Detect which cell encompasses the target text, then output its (x, y) center coordinate. 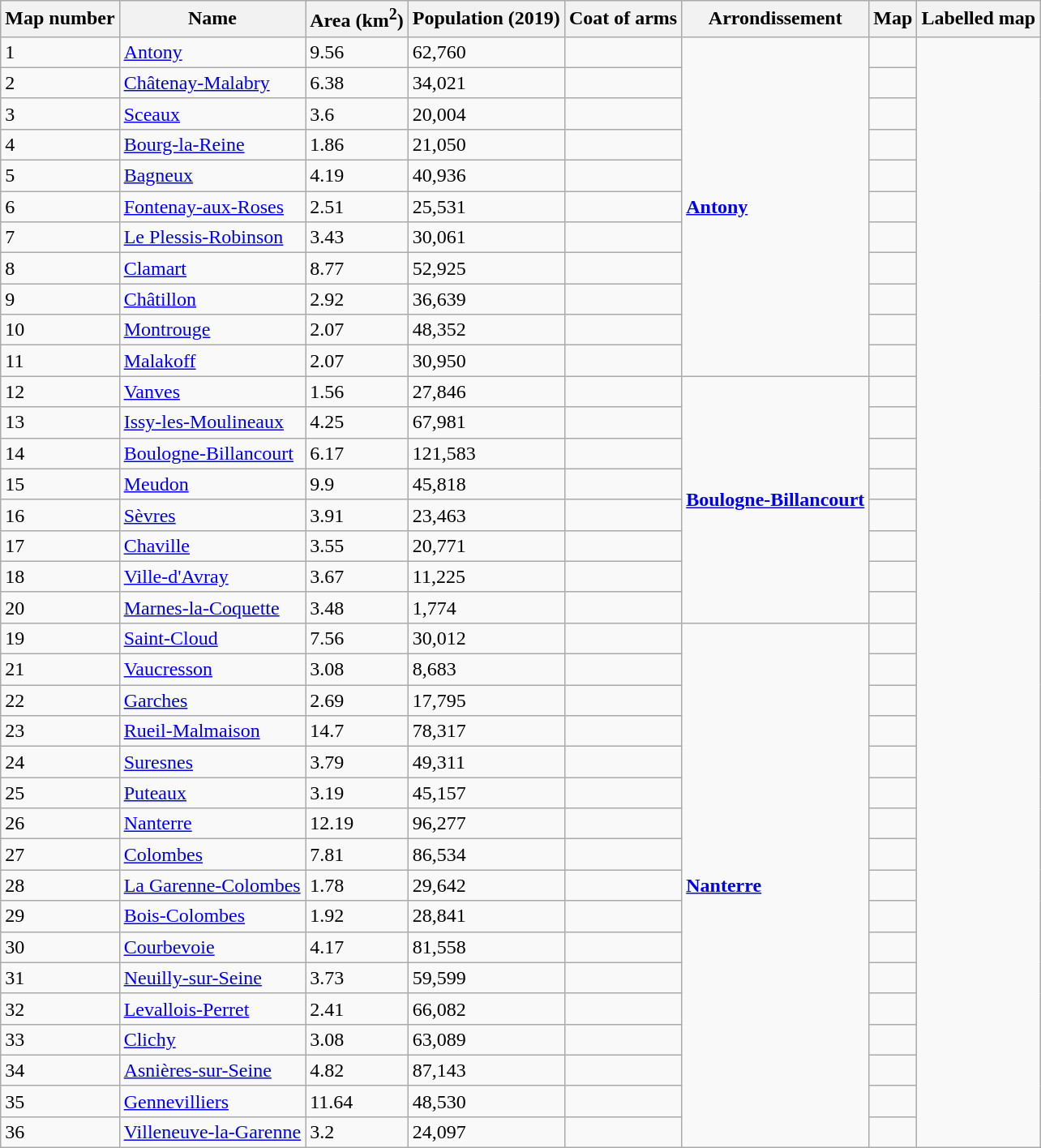
25 (60, 793)
48,352 (486, 330)
Map (893, 19)
2.69 (357, 700)
Population (2019) (486, 19)
Gennevilliers (212, 1101)
36,639 (486, 299)
26 (60, 824)
36 (60, 1132)
3.73 (357, 978)
1.78 (357, 885)
49,311 (486, 762)
Puteaux (212, 793)
29,642 (486, 885)
52,925 (486, 268)
2 (60, 83)
14 (60, 453)
27 (60, 855)
Map number (60, 19)
9 (60, 299)
Châtillon (212, 299)
30,012 (486, 638)
1,774 (486, 607)
28 (60, 885)
3.6 (357, 114)
Arrondissement (775, 19)
7.56 (357, 638)
20 (60, 607)
Clichy (212, 1039)
13 (60, 422)
45,157 (486, 793)
23 (60, 731)
1 (60, 52)
40,936 (486, 176)
8.77 (357, 268)
3.91 (357, 515)
67,981 (486, 422)
34 (60, 1070)
24 (60, 762)
14.7 (357, 731)
Bois-Colombes (212, 916)
21,050 (486, 144)
Chaville (212, 546)
Ville-d'Avray (212, 576)
20,771 (486, 546)
4 (60, 144)
Clamart (212, 268)
87,143 (486, 1070)
32 (60, 1009)
Rueil-Malmaison (212, 731)
78,317 (486, 731)
Coat of arms (623, 19)
4.82 (357, 1070)
121,583 (486, 453)
3.43 (357, 238)
Meudon (212, 484)
86,534 (486, 855)
31 (60, 978)
28,841 (486, 916)
Colombes (212, 855)
4.25 (357, 422)
8,683 (486, 670)
81,558 (486, 947)
1.92 (357, 916)
11,225 (486, 576)
6 (60, 207)
2.51 (357, 207)
Neuilly-sur-Seine (212, 978)
9.56 (357, 52)
62,760 (486, 52)
12.19 (357, 824)
11.64 (357, 1101)
59,599 (486, 978)
45,818 (486, 484)
19 (60, 638)
6.17 (357, 453)
Vaucresson (212, 670)
22 (60, 700)
Le Plessis-Robinson (212, 238)
8 (60, 268)
63,089 (486, 1039)
2.92 (357, 299)
25,531 (486, 207)
27,846 (486, 392)
96,277 (486, 824)
11 (60, 361)
16 (60, 515)
21 (60, 670)
Levallois-Perret (212, 1009)
Asnières-sur-Seine (212, 1070)
Issy-les-Moulineaux (212, 422)
30 (60, 947)
7 (60, 238)
3.48 (357, 607)
1.56 (357, 392)
18 (60, 576)
10 (60, 330)
Name (212, 19)
23,463 (486, 515)
33 (60, 1039)
Labelled map (979, 19)
30,061 (486, 238)
Vanves (212, 392)
Fontenay-aux-Roses (212, 207)
3.2 (357, 1132)
17 (60, 546)
3.19 (357, 793)
Marnes-la-Coquette (212, 607)
3.67 (357, 576)
35 (60, 1101)
La Garenne-Colombes (212, 885)
5 (60, 176)
17,795 (486, 700)
48,530 (486, 1101)
4.19 (357, 176)
4.17 (357, 947)
2.41 (357, 1009)
7.81 (357, 855)
Montrouge (212, 330)
34,021 (486, 83)
9.9 (357, 484)
20,004 (486, 114)
Villeneuve-la-Garenne (212, 1132)
15 (60, 484)
1.86 (357, 144)
Sceaux (212, 114)
Courbevoie (212, 947)
Châtenay-Malabry (212, 83)
3.79 (357, 762)
24,097 (486, 1132)
3 (60, 114)
Suresnes (212, 762)
29 (60, 916)
3.55 (357, 546)
Malakoff (212, 361)
Sèvres (212, 515)
Bourg-la-Reine (212, 144)
Saint-Cloud (212, 638)
30,950 (486, 361)
Area (km2) (357, 19)
66,082 (486, 1009)
Bagneux (212, 176)
Garches (212, 700)
6.38 (357, 83)
12 (60, 392)
